From the cell containing the given text, extract its center point as (X, Y) coordinate. 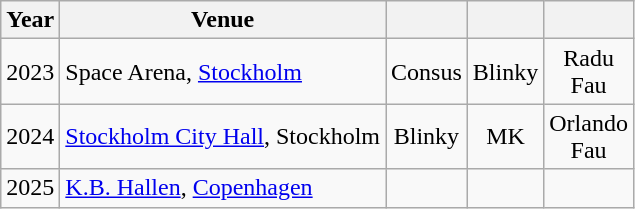
Orlando Fau (589, 136)
Year (30, 20)
Space Arena, Stockholm (223, 72)
2023 (30, 72)
2025 (30, 188)
Consus (427, 72)
Venue (223, 20)
MK (505, 136)
2024 (30, 136)
Stockholm City Hall, Stockholm (223, 136)
K.B. Hallen, Copenhagen (223, 188)
Radu Fau (589, 72)
